Return the [X, Y] coordinate for the center point of the cell that contains the specified text.  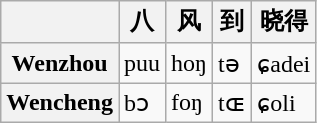
ɕoli [284, 103]
Wencheng [60, 103]
Wenzhou [60, 63]
hoŋ [190, 63]
tɶ [232, 103]
八 [142, 22]
晓得 [284, 22]
puu [142, 63]
ɕadei [284, 63]
tə [232, 63]
风 [190, 22]
foŋ [190, 103]
bɔ [142, 103]
到 [232, 22]
